Capture the cell that displays the provided text and extract its (X, Y) central coordinate. 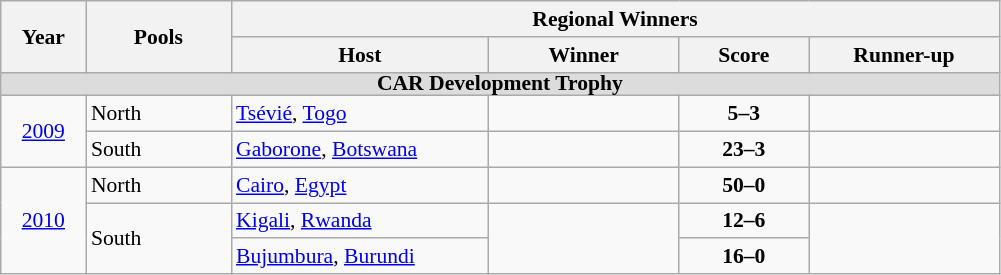
Regional Winners (615, 19)
Bujumbura, Burundi (360, 257)
Year (44, 36)
Kigali, Rwanda (360, 221)
Tsévié, Togo (360, 114)
Gaborone, Botswana (360, 150)
Winner (584, 55)
Runner-up (904, 55)
Host (360, 55)
2010 (44, 220)
Cairo, Egypt (360, 185)
Pools (158, 36)
50–0 (744, 185)
16–0 (744, 257)
12–6 (744, 221)
5–3 (744, 114)
2009 (44, 132)
CAR Development Trophy (500, 84)
Score (744, 55)
23–3 (744, 150)
